Identify which cell holds the provided text, then report its (X, Y) central coordinate. 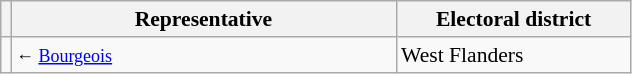
← Bourgeois (204, 55)
Representative (204, 19)
West Flanders (514, 55)
Electoral district (514, 19)
